Locate the cell with the specified text and output its (X, Y) center coordinate. 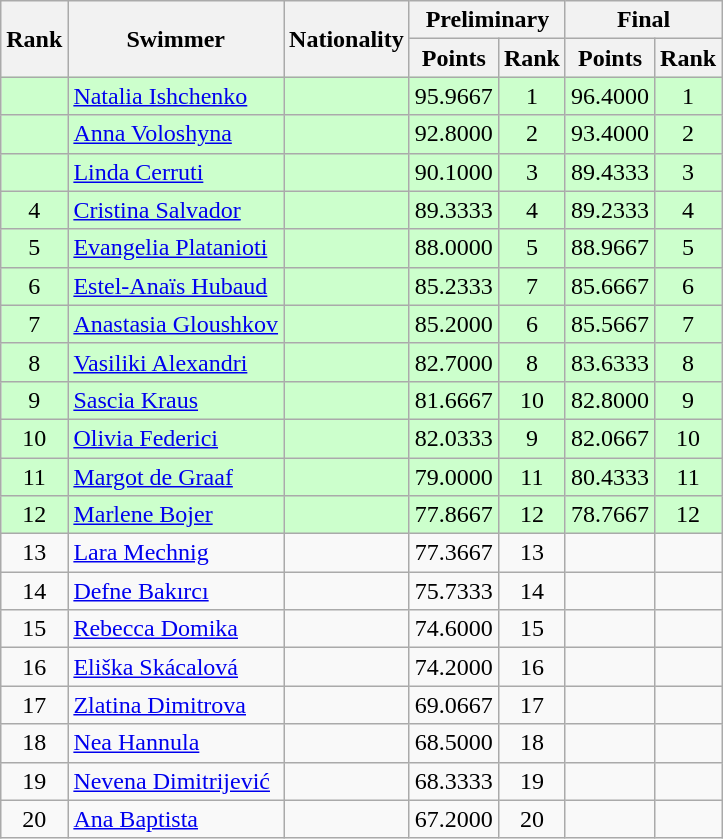
82.7000 (454, 362)
77.8667 (454, 515)
90.1000 (454, 172)
75.7333 (454, 591)
82.0667 (610, 438)
Nea Hannula (176, 743)
69.0667 (454, 705)
Eliška Skácalová (176, 667)
Marlene Bojer (176, 515)
Swimmer (176, 39)
85.2000 (454, 324)
82.8000 (610, 400)
85.6667 (610, 286)
93.4000 (610, 134)
96.4000 (610, 96)
Zlatina Dimitrova (176, 705)
Final (643, 20)
Anastasia Gloushkov (176, 324)
80.4333 (610, 477)
89.3333 (454, 210)
88.9667 (610, 248)
Estel-Anaïs Hubaud (176, 286)
79.0000 (454, 477)
Lara Mechnig (176, 553)
95.9667 (454, 96)
68.3333 (454, 781)
74.2000 (454, 667)
85.2333 (454, 286)
92.8000 (454, 134)
77.3667 (454, 553)
82.0333 (454, 438)
67.2000 (454, 819)
Margot de Graaf (176, 477)
68.5000 (454, 743)
Ana Baptista (176, 819)
Natalia Ishchenko (176, 96)
88.0000 (454, 248)
Olivia Federici (176, 438)
Linda Cerruti (176, 172)
Nevena Dimitrijević (176, 781)
89.4333 (610, 172)
Defne Bakırcı (176, 591)
Rebecca Domika (176, 629)
81.6667 (454, 400)
85.5667 (610, 324)
Vasiliki Alexandri (176, 362)
Sascia Kraus (176, 400)
89.2333 (610, 210)
Preliminary (487, 20)
Nationality (347, 39)
78.7667 (610, 515)
Evangelia Platanioti (176, 248)
74.6000 (454, 629)
Anna Voloshyna (176, 134)
Cristina Salvador (176, 210)
83.6333 (610, 362)
